Detect which cell encompasses the target text, then output its (x, y) center coordinate. 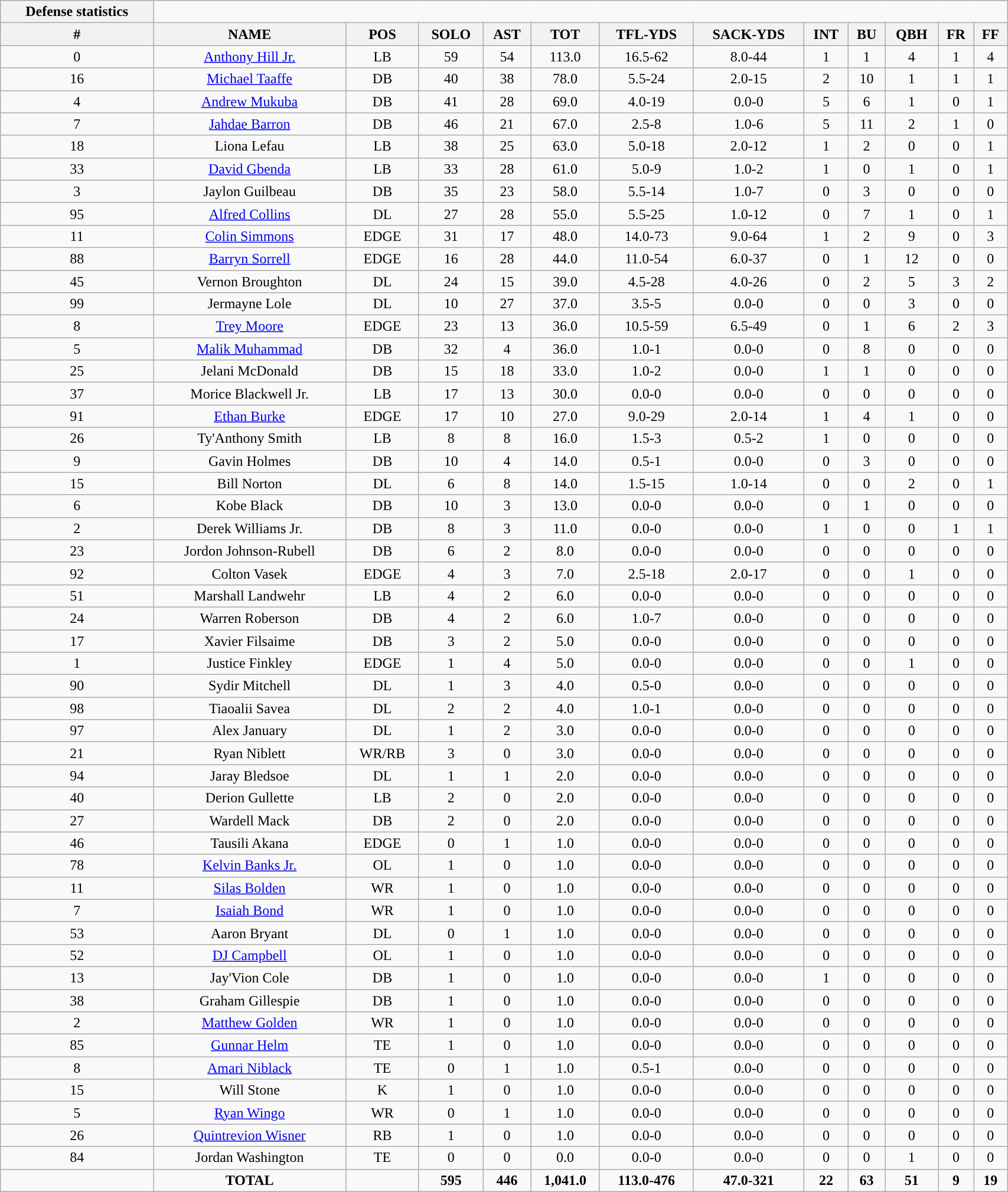
3.5-5 (646, 304)
Malik Muhammad (250, 349)
Amari Niblack (250, 1068)
595 (451, 1180)
113.0-476 (646, 1180)
41 (451, 102)
16.5-62 (646, 57)
Will Stone (250, 1090)
Jermayne Lole (250, 304)
1.0-12 (749, 214)
Xavier Filsaime (250, 641)
Vernon Broughton (250, 282)
47.0-321 (749, 1180)
RB (383, 1135)
Kobe Black (250, 506)
84 (77, 1158)
30.0 (565, 394)
37 (77, 394)
6.0-37 (749, 259)
Isaiah Bond (250, 910)
Defense statistics (77, 12)
2.0-15 (749, 79)
94 (77, 776)
4.0-19 (646, 102)
DJ Campbell (250, 955)
Colton Vasek (250, 573)
AST (507, 34)
78.0 (565, 79)
Morice Blackwell Jr. (250, 394)
14.0-73 (646, 236)
97 (77, 731)
35 (451, 191)
1.0-6 (749, 124)
Justice Finkley (250, 664)
Anthony Hill Jr. (250, 57)
Derek Williams Jr. (250, 528)
11.0-54 (646, 259)
67.0 (565, 124)
13.0 (565, 506)
5.0-18 (646, 146)
NAME (250, 34)
Kelvin Banks Jr. (250, 866)
59 (451, 57)
37.0 (565, 304)
POS (383, 34)
Derion Gullette (250, 798)
Tiaoalii Savea (250, 708)
78 (77, 866)
33.0 (565, 371)
53 (77, 933)
31 (451, 236)
BU (867, 34)
44.0 (565, 259)
10.5-59 (646, 326)
91 (77, 416)
TOT (565, 34)
61.0 (565, 169)
Warren Roberson (250, 618)
45 (77, 282)
FF (991, 34)
2.0-12 (749, 146)
1,041.0 (565, 1180)
Jaylon Guilbeau (250, 191)
32 (451, 349)
11.0 (565, 528)
63.0 (565, 146)
Alfred Collins (250, 214)
92 (77, 573)
2.0-17 (749, 573)
Michael Taaffe (250, 79)
9.0-64 (749, 236)
0.5-2 (749, 439)
4.5-28 (646, 282)
5.0-9 (646, 169)
Jordon Johnson-Rubell (250, 551)
TFL-YDS (646, 34)
SACK-YDS (749, 34)
Trey Moore (250, 326)
48.0 (565, 236)
52 (77, 955)
Gavin Holmes (250, 461)
12 (912, 259)
1.0-14 (749, 484)
Ty'Anthony Smith (250, 439)
446 (507, 1180)
2.5-8 (646, 124)
27.0 (565, 416)
5.5-14 (646, 191)
Sydir Mitchell (250, 686)
8.0 (565, 551)
19 (991, 1180)
Jelani McDonald (250, 371)
SOLO (451, 34)
WR/RB (383, 753)
Barryn Sorrell (250, 259)
54 (507, 57)
Jay'Vion Cole (250, 978)
TOTAL (250, 1180)
88 (77, 259)
39.0 (565, 282)
5.5-25 (646, 214)
7.0 (565, 573)
4.0-26 (749, 282)
Jordan Washington (250, 1158)
Graham Gillespie (250, 1001)
95 (77, 214)
Alex January (250, 731)
58.0 (565, 191)
K (383, 1090)
INT (826, 34)
FR (956, 34)
Andrew Mukuba (250, 102)
2.5-18 (646, 573)
69.0 (565, 102)
16.0 (565, 439)
1.5-15 (646, 484)
Bill Norton (250, 484)
# (77, 34)
63 (867, 1180)
85 (77, 1046)
Ryan Niblett (250, 753)
Gunnar Helm (250, 1046)
90 (77, 686)
Liona Lefau (250, 146)
5.5-24 (646, 79)
Silas Bolden (250, 888)
0.5-0 (646, 686)
Jaray Bledsoe (250, 776)
0.0 (565, 1158)
1.5-3 (646, 439)
QBH (912, 34)
55.0 (565, 214)
Marshall Landwehr (250, 596)
2.0-14 (749, 416)
Tausili Akana (250, 843)
8.0-44 (749, 57)
9.0-29 (646, 416)
22 (826, 1180)
David Gbenda (250, 169)
113.0 (565, 57)
Jahdae Barron (250, 124)
98 (77, 708)
Matthew Golden (250, 1023)
Ryan Wingo (250, 1113)
6.5-49 (749, 326)
Quintrevion Wisner (250, 1135)
Ethan Burke (250, 416)
Aaron Bryant (250, 933)
Wardell Mack (250, 821)
Colin Simmons (250, 236)
99 (77, 304)
